Pinpoint the cell where the given text exists, returning its (x, y) midpoint coordinate. 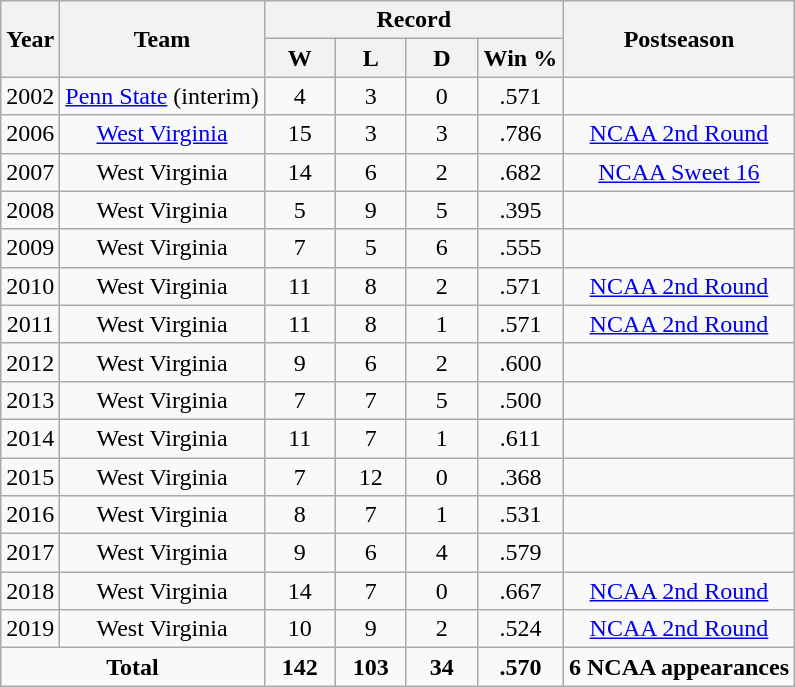
2015 (30, 477)
2007 (30, 172)
2013 (30, 400)
D (442, 58)
.531 (520, 515)
.786 (520, 134)
Win % (520, 58)
2019 (30, 629)
.500 (520, 400)
2018 (30, 591)
.600 (520, 362)
NCAA Sweet 16 (678, 172)
2009 (30, 248)
.368 (520, 477)
Penn State (interim) (162, 96)
.611 (520, 438)
2012 (30, 362)
.555 (520, 248)
Total (132, 667)
2010 (30, 286)
34 (442, 667)
10 (300, 629)
L (370, 58)
W (300, 58)
2016 (30, 515)
2011 (30, 324)
2017 (30, 553)
2014 (30, 438)
142 (300, 667)
Postseason (678, 39)
2002 (30, 96)
.667 (520, 591)
103 (370, 667)
15 (300, 134)
.682 (520, 172)
6 NCAA appearances (678, 667)
12 (370, 477)
2006 (30, 134)
Record (414, 20)
.524 (520, 629)
.395 (520, 210)
.579 (520, 553)
.570 (520, 667)
Year (30, 39)
Team (162, 39)
2008 (30, 210)
